Find where the given text appears and provide that cell's center as [X, Y] coordinate. 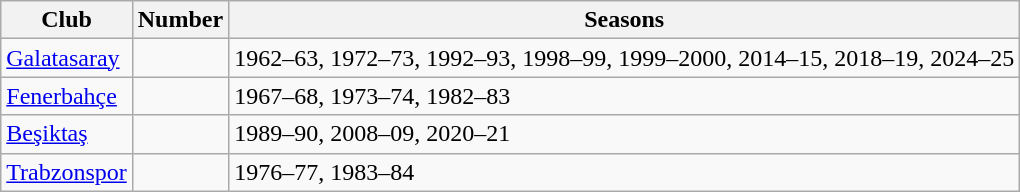
Club [67, 20]
1962–63, 1972–73, 1992–93, 1998–99, 1999–2000, 2014–15, 2018–19, 2024–25 [624, 58]
1976–77, 1983–84 [624, 172]
Beşiktaş [67, 134]
Galatasaray [67, 58]
Number [180, 20]
Trabzonspor [67, 172]
Seasons [624, 20]
1967–68, 1973–74, 1982–83 [624, 96]
1989–90, 2008–09, 2020–21 [624, 134]
Fenerbahçe [67, 96]
